Determine the [x, y] coordinate at the center of the cell enclosing the given text.  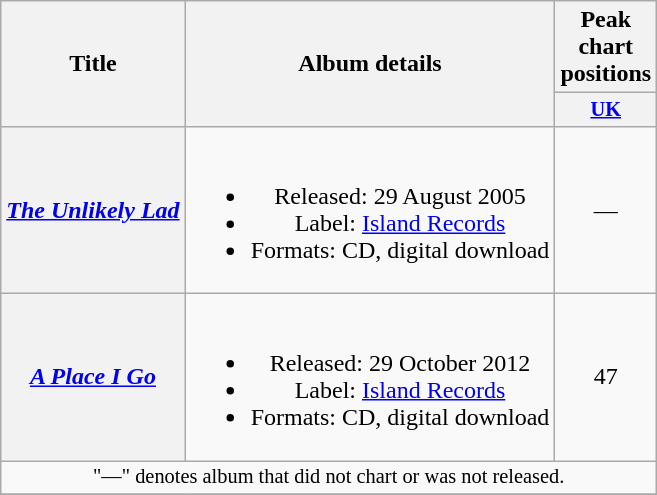
"—" denotes album that did not chart or was not released. [329, 478]
Album details [370, 64]
47 [606, 378]
UK [606, 110]
Released: 29 August 2005Label: Island RecordsFormats: CD, digital download [370, 210]
A Place I Go [93, 378]
— [606, 210]
Title [93, 64]
The Unlikely Lad [93, 210]
Peak chart positions [606, 47]
Released: 29 October 2012Label: Island RecordsFormats: CD, digital download [370, 378]
